Pinpoint the cell where the given text exists, returning its (x, y) midpoint coordinate. 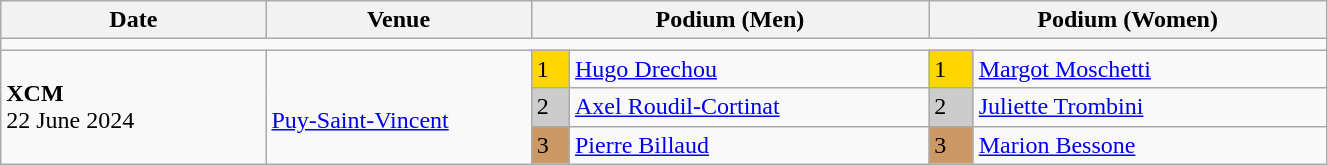
Juliette Trombini (1150, 107)
Date (134, 20)
Pierre Billaud (748, 145)
Podium (Men) (730, 20)
Podium (Women) (1128, 20)
Puy-Saint-Vincent (398, 107)
Axel Roudil-Cortinat (748, 107)
XCM 22 June 2024 (134, 107)
Margot Moschetti (1150, 69)
Marion Bessone (1150, 145)
Hugo Drechou (748, 69)
Venue (398, 20)
